Return the (X, Y) coordinate for the center point of the cell that contains the specified text.  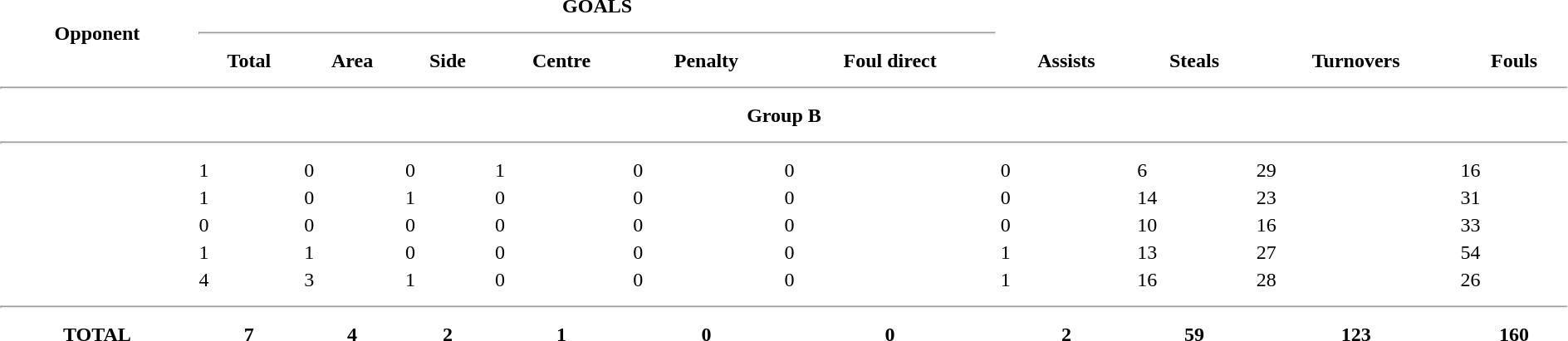
6 (1194, 170)
3 (352, 280)
14 (1194, 197)
28 (1355, 280)
Area (352, 61)
Side (447, 61)
29 (1355, 170)
27 (1355, 252)
4 (249, 280)
Total (249, 61)
23 (1355, 197)
Penalty (706, 61)
10 (1194, 225)
13 (1194, 252)
Foul direct (890, 61)
Centre (561, 61)
